Identify which cell holds the provided text, then report its [X, Y] central coordinate. 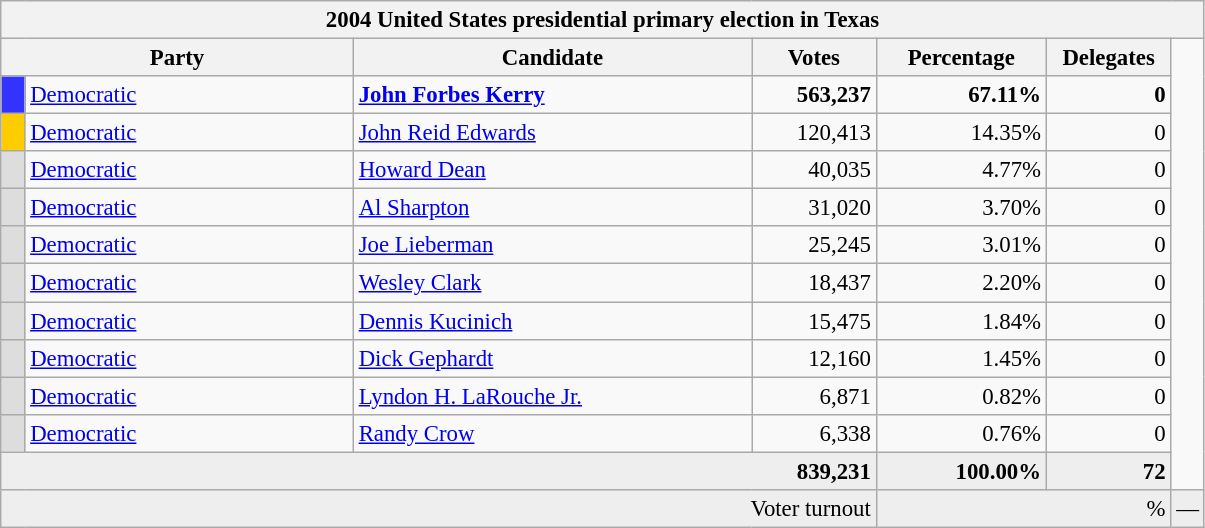
John Forbes Kerry [552, 95]
0.76% [961, 433]
100.00% [961, 471]
18,437 [814, 283]
Delegates [1108, 58]
Al Sharpton [552, 208]
839,231 [438, 471]
2.20% [961, 283]
1.45% [961, 358]
67.11% [961, 95]
% [1024, 509]
3.01% [961, 245]
Voter turnout [438, 509]
4.77% [961, 170]
1.84% [961, 321]
3.70% [961, 208]
Dennis Kucinich [552, 321]
2004 United States presidential primary election in Texas [603, 20]
Joe Lieberman [552, 245]
Percentage [961, 58]
Randy Crow [552, 433]
Party [178, 58]
Lyndon H. LaRouche Jr. [552, 396]
Candidate [552, 58]
6,338 [814, 433]
6,871 [814, 396]
14.35% [961, 133]
Wesley Clark [552, 283]
120,413 [814, 133]
25,245 [814, 245]
72 [1108, 471]
Howard Dean [552, 170]
Votes [814, 58]
40,035 [814, 170]
12,160 [814, 358]
31,020 [814, 208]
Dick Gephardt [552, 358]
563,237 [814, 95]
15,475 [814, 321]
— [1188, 509]
John Reid Edwards [552, 133]
0.82% [961, 396]
